Capture the cell that displays the provided text and extract its [x, y] central coordinate. 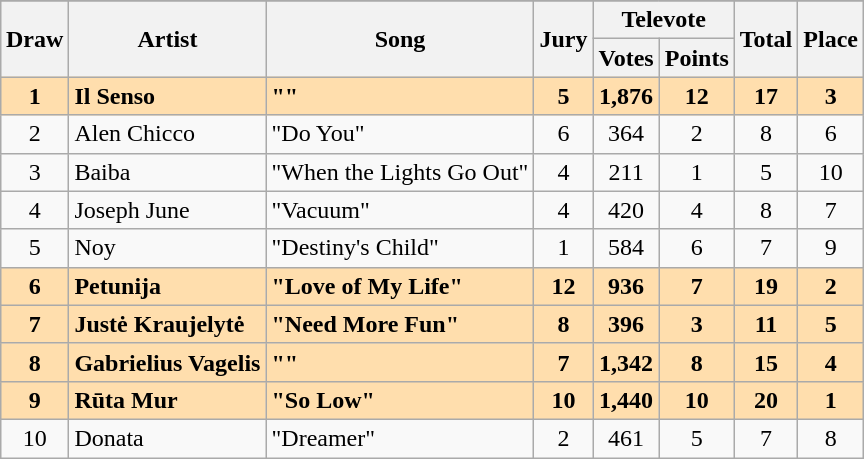
"Need More Fun" [400, 324]
936 [626, 286]
Donata [168, 438]
20 [766, 400]
Alen Chicco [168, 134]
396 [626, 324]
Rūta Mur [168, 400]
Votes [626, 58]
Televote [664, 20]
17 [766, 96]
Petunija [168, 286]
19 [766, 286]
Jury [564, 39]
"Do You" [400, 134]
Artist [168, 39]
1,876 [626, 96]
"When the Lights Go Out" [400, 172]
Song [400, 39]
584 [626, 248]
420 [626, 210]
"Destiny's Child" [400, 248]
11 [766, 324]
Justė Kraujelytė [168, 324]
"Vacuum" [400, 210]
1,342 [626, 362]
Points [696, 58]
211 [626, 172]
"Love of My Life" [400, 286]
Il Senso [168, 96]
364 [626, 134]
Baiba [168, 172]
Gabrielius Vagelis [168, 362]
"Dreamer" [400, 438]
Place [831, 39]
Noy [168, 248]
461 [626, 438]
Total [766, 39]
"So Low" [400, 400]
Draw [34, 39]
1,440 [626, 400]
Joseph June [168, 210]
15 [766, 362]
